Locate the cell with the specified text and output its (X, Y) center coordinate. 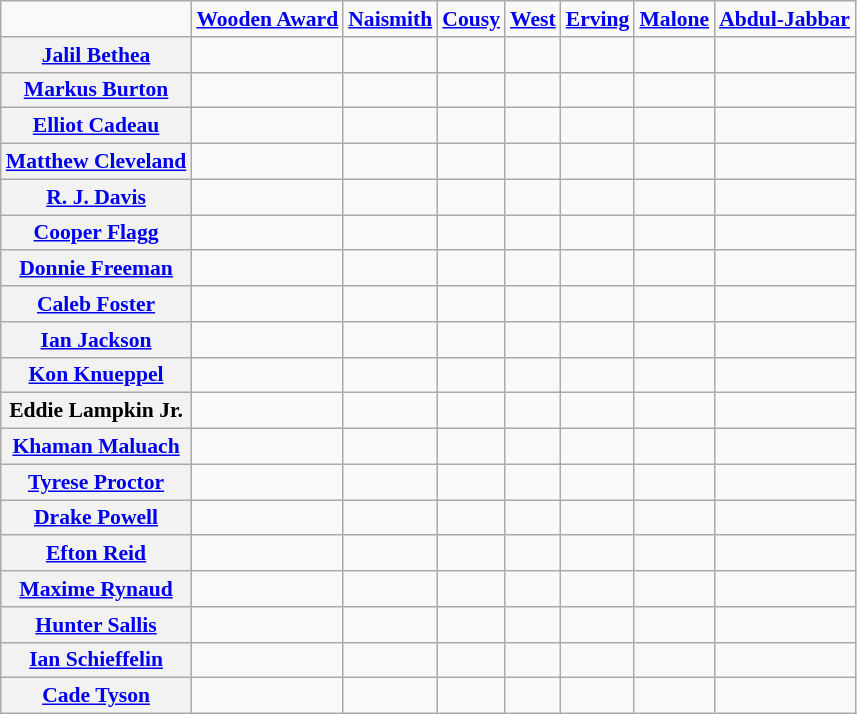
Ian Schieffelin (96, 660)
Efton Reid (96, 554)
Jalil Bethea (96, 55)
Khaman Maluach (96, 447)
R. J. Davis (96, 197)
Eddie Lampkin Jr. (96, 411)
Erving (598, 19)
Hunter Sallis (96, 625)
Cade Tyson (96, 696)
Malone (674, 19)
Matthew Cleveland (96, 162)
Donnie Freeman (96, 269)
Markus Burton (96, 90)
Ian Jackson (96, 340)
Wooden Award (267, 19)
Elliot Cadeau (96, 126)
Cooper Flagg (96, 233)
West (533, 19)
Naismith (390, 19)
Tyrese Proctor (96, 482)
Kon Knueppel (96, 375)
Drake Powell (96, 518)
Caleb Foster (96, 304)
Abdul-Jabbar (784, 19)
Maxime Rynaud (96, 589)
Cousy (471, 19)
